Find where the given text appears and provide that cell's center as [x, y] coordinate. 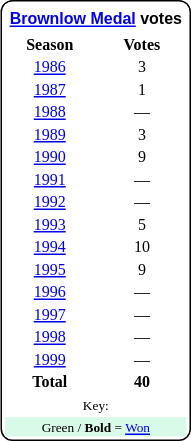
Key: [96, 404]
Green / Bold = Won [96, 427]
1993 [50, 224]
1990 [50, 157]
1986 [50, 67]
1989 [50, 134]
1991 [50, 180]
1996 [50, 292]
1995 [50, 270]
1997 [50, 314]
40 [142, 382]
Votes [142, 44]
Season [50, 44]
1992 [50, 202]
1994 [50, 247]
10 [142, 247]
1998 [50, 337]
1987 [50, 90]
1988 [50, 112]
Total [50, 382]
1 [142, 90]
5 [142, 224]
Brownlow Medal votes [96, 18]
1999 [50, 360]
